Pinpoint the cell where the given text exists, returning its (x, y) midpoint coordinate. 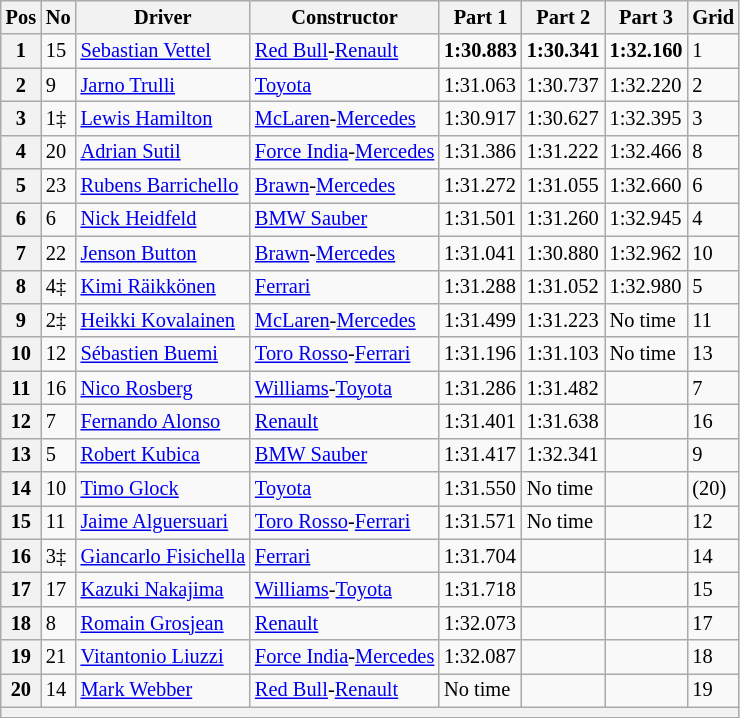
4‡ (58, 287)
1:31.417 (480, 455)
1:31.052 (564, 287)
1:31.103 (564, 354)
Sebastian Vettel (163, 51)
Jenson Button (163, 253)
1:31.260 (564, 219)
1:30.880 (564, 253)
Grid (713, 17)
Heikki Kovalainen (163, 320)
1:31.482 (564, 388)
Timo Glock (163, 489)
Constructor (344, 17)
Part 2 (564, 17)
1:32.945 (646, 219)
Romain Grosjean (163, 623)
Giancarlo Fisichella (163, 556)
Part 1 (480, 17)
1:30.737 (564, 85)
1:31.704 (480, 556)
1:31.571 (480, 522)
1:32.341 (564, 455)
1:31.055 (564, 186)
1:31.501 (480, 219)
1:31.550 (480, 489)
1:31.041 (480, 253)
No (58, 17)
Kimi Räikkönen (163, 287)
Part 3 (646, 17)
1:31.401 (480, 421)
Nick Heidfeld (163, 219)
1:32.466 (646, 152)
1:31.222 (564, 152)
2‡ (58, 320)
Pos (21, 17)
1:32.395 (646, 118)
21 (58, 657)
Lewis Hamilton (163, 118)
1:30.917 (480, 118)
1:31.386 (480, 152)
Rubens Barrichello (163, 186)
22 (58, 253)
Jaime Alguersuari (163, 522)
Vitantonio Liuzzi (163, 657)
1‡ (58, 118)
23 (58, 186)
1:31.499 (480, 320)
1:30.627 (564, 118)
1:32.660 (646, 186)
Kazuki Nakajima (163, 589)
1:32.220 (646, 85)
1:31.272 (480, 186)
Adrian Sutil (163, 152)
Jarno Trulli (163, 85)
Nico Rosberg (163, 388)
1:31.638 (564, 421)
1:32.160 (646, 51)
Fernando Alonso (163, 421)
1:31.223 (564, 320)
1:31.063 (480, 85)
1:31.286 (480, 388)
1:32.980 (646, 287)
1:32.962 (646, 253)
Mark Webber (163, 690)
1:32.073 (480, 623)
Sébastien Buemi (163, 354)
1:31.718 (480, 589)
1:30.883 (480, 51)
(20) (713, 489)
1:32.087 (480, 657)
1:31.288 (480, 287)
Robert Kubica (163, 455)
Driver (163, 17)
1:31.196 (480, 354)
1:30.341 (564, 51)
3‡ (58, 556)
